Provide the (x, y) coordinate of the cell's center where the given text is located.  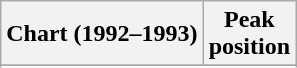
Chart (1992–1993) (102, 34)
Peakposition (249, 34)
